Scan for the cell matching the given text and deliver its [X, Y] coordinate at center. 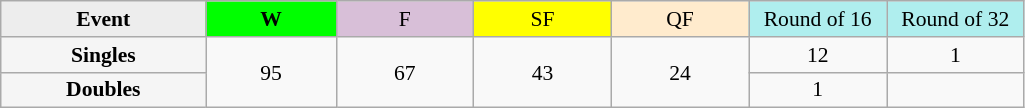
Doubles [104, 90]
QF [680, 19]
W [271, 19]
Singles [104, 55]
Round of 16 [818, 19]
SF [543, 19]
F [405, 19]
Round of 32 [955, 19]
24 [680, 72]
67 [405, 72]
43 [543, 72]
95 [271, 72]
12 [818, 55]
Event [104, 19]
